Locate the cell with the specified text and output its (X, Y) center coordinate. 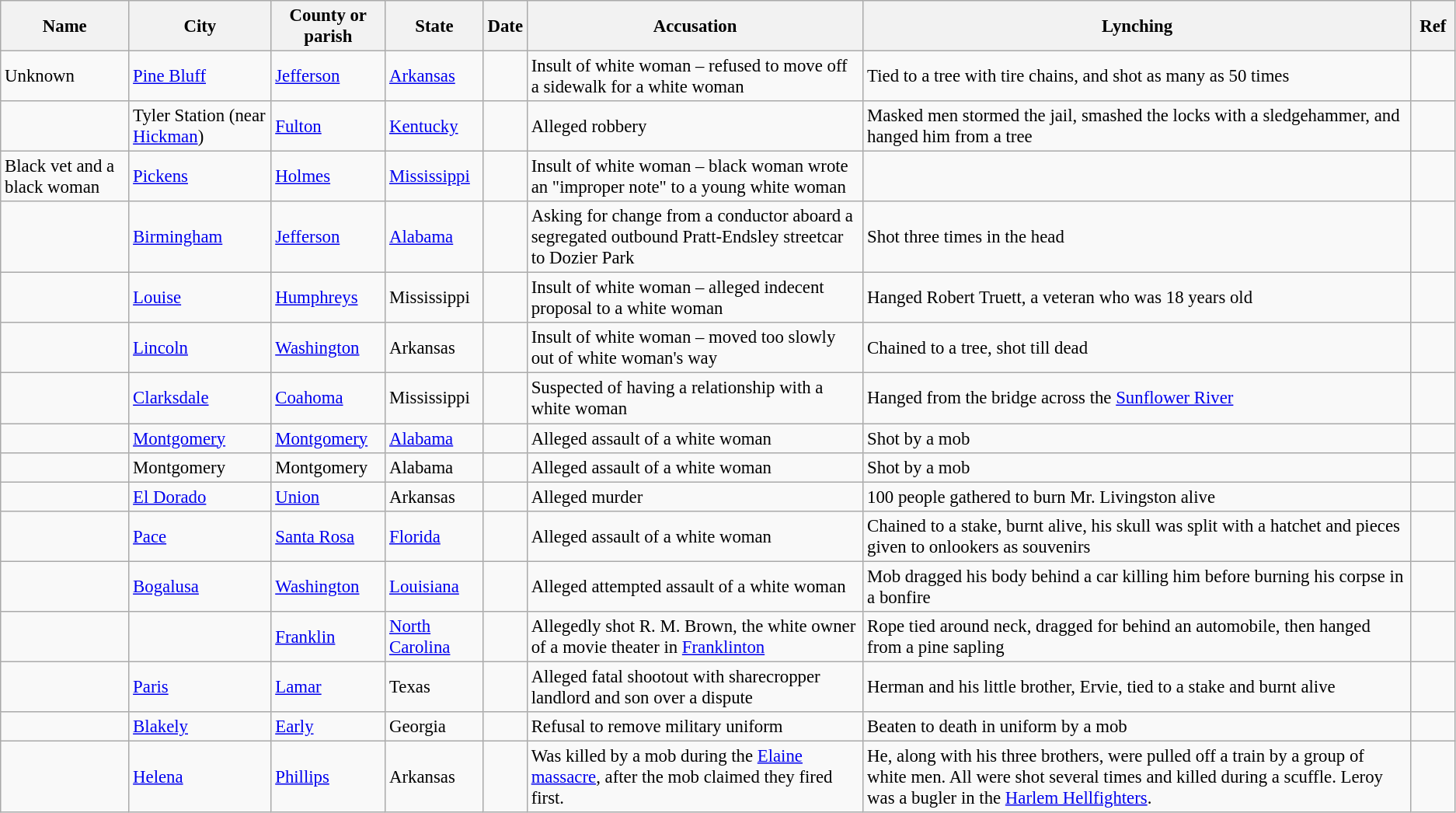
Black vet and a black woman (65, 177)
Alleged murder (695, 497)
Santa Rosa (328, 536)
Lincoln (200, 348)
Phillips (328, 776)
Blakely (200, 727)
Insult of white woman – refused to move off a sidewalk for a white woman (695, 76)
Unknown (65, 76)
Louisiana (434, 586)
Early (328, 727)
100 people gathered to burn Mr. Livingston alive (1137, 497)
Lynching (1137, 26)
Insult of white woman – black woman wrote an "improper note" to a young white woman (695, 177)
Chained to a tree, shot till dead (1137, 348)
Birmingham (200, 237)
Date (505, 26)
Accusation (695, 26)
Insult of white woman – moved too slowly out of white woman's way (695, 348)
Union (328, 497)
Lamar (328, 687)
Herman and his little brother, Ervie, tied to a stake and burnt alive (1137, 687)
Tied to a tree with tire chains, and shot as many as 50 times (1137, 76)
Pace (200, 536)
Holmes (328, 177)
Shot three times in the head (1137, 237)
Alleged attempted assault of a white woman (695, 586)
Helena (200, 776)
State (434, 26)
Humphreys (328, 298)
Coahoma (328, 398)
Clarksdale (200, 398)
Allegedly shot R. M. Brown, the white owner of a movie theater in Franklinton (695, 637)
Bogalusa (200, 586)
Pickens (200, 177)
County or parish (328, 26)
Texas (434, 687)
El Dorado (200, 497)
Franklin (328, 637)
Paris (200, 687)
North Carolina (434, 637)
Masked men stormed the jail, smashed the locks with a sledgehammer, and hanged him from a tree (1137, 126)
Asking for change from a conductor aboard a segregated outbound Pratt-Endsley streetcar to Dozier Park (695, 237)
Name (65, 26)
Hanged from the bridge across the Sunflower River (1137, 398)
Ref (1433, 26)
Florida (434, 536)
Beaten to death in uniform by a mob (1137, 727)
Suspected of having a relationship with a white woman (695, 398)
Insult of white woman – alleged indecent proposal to a white woman (695, 298)
Was killed by a mob during the Elaine massacre, after the mob claimed they fired first. (695, 776)
Alleged robbery (695, 126)
Tyler Station (near Hickman) (200, 126)
Mob dragged his body behind a car killing him before burning his corpse in a bonfire (1137, 586)
City (200, 26)
Alleged fatal shootout with sharecropper landlord and son over a dispute (695, 687)
Hanged Robert Truett, a veteran who was 18 years old (1137, 298)
Louise (200, 298)
Rope tied around neck, dragged for behind an automobile, then hanged from a pine sapling (1137, 637)
Chained to a stake, burnt alive, his skull was split with a hatchet and pieces given to onlookers as souvenirs (1137, 536)
Georgia (434, 727)
Fulton (328, 126)
Pine Bluff (200, 76)
Refusal to remove military uniform (695, 727)
Kentucky (434, 126)
